Search for the cell housing the specified text and yield its (x, y) center coordinate. 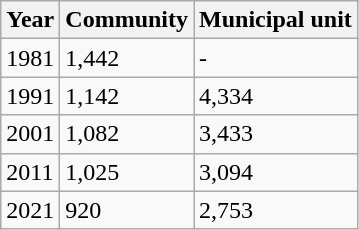
4,334 (276, 96)
- (276, 58)
2011 (30, 172)
1,442 (127, 58)
Municipal unit (276, 20)
2001 (30, 134)
Community (127, 20)
3,094 (276, 172)
2,753 (276, 210)
1991 (30, 96)
2021 (30, 210)
1981 (30, 58)
3,433 (276, 134)
1,025 (127, 172)
1,142 (127, 96)
920 (127, 210)
Year (30, 20)
1,082 (127, 134)
